Locate the cell with the specified text and output its (X, Y) center coordinate. 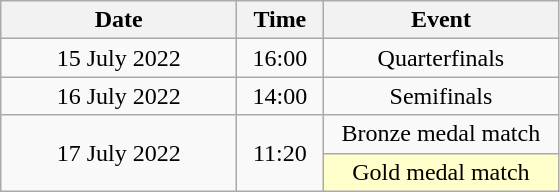
Bronze medal match (441, 134)
Time (280, 20)
Semifinals (441, 96)
14:00 (280, 96)
15 July 2022 (119, 58)
16 July 2022 (119, 96)
Date (119, 20)
17 July 2022 (119, 153)
16:00 (280, 58)
Event (441, 20)
11:20 (280, 153)
Gold medal match (441, 172)
Quarterfinals (441, 58)
